From the cell containing the given text, extract its center point as [X, Y] coordinate. 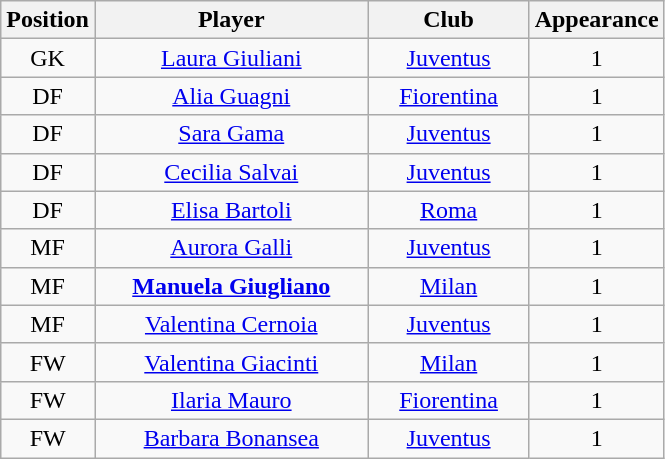
Player [231, 20]
Alia Guagni [231, 96]
Position [48, 20]
Valentina Giacinti [231, 362]
Roma [448, 210]
Cecilia Salvai [231, 172]
Valentina Cernoia [231, 324]
GK [48, 58]
Ilaria Mauro [231, 400]
Appearance [596, 20]
Club [448, 20]
Manuela Giugliano [231, 286]
Elisa Bartoli [231, 210]
Aurora Galli [231, 248]
Laura Giuliani [231, 58]
Barbara Bonansea [231, 438]
Sara Gama [231, 134]
